Detect which cell encompasses the target text, then output its [X, Y] center coordinate. 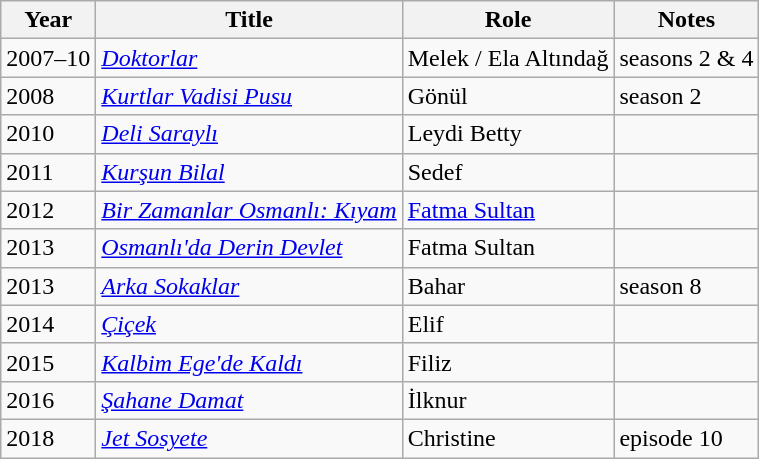
Gönül [508, 96]
Jet Sosyete [249, 438]
Sedef [508, 172]
Deli Saraylı [249, 134]
Kurtlar Vadisi Pusu [249, 96]
Kalbim Ege'de Kaldı [249, 362]
seasons 2 & 4 [686, 58]
Christine [508, 438]
Çiçek [249, 324]
Notes [686, 20]
Osmanlı'da Derin Devlet [249, 248]
episode 10 [686, 438]
Melek / Ela Altındağ [508, 58]
Role [508, 20]
2011 [48, 172]
Şahane Damat [249, 400]
2016 [48, 400]
Bahar [508, 286]
2010 [48, 134]
Elif [508, 324]
season 8 [686, 286]
2015 [48, 362]
2008 [48, 96]
Kurşun Bilal [249, 172]
Arka Sokaklar [249, 286]
Year [48, 20]
2007–10 [48, 58]
Leydi Betty [508, 134]
2012 [48, 210]
2014 [48, 324]
season 2 [686, 96]
Bir Zamanlar Osmanlı: Kıyam [249, 210]
Title [249, 20]
2018 [48, 438]
İlknur [508, 400]
Filiz [508, 362]
Doktorlar [249, 58]
